Search for the cell housing the specified text and yield its (X, Y) center coordinate. 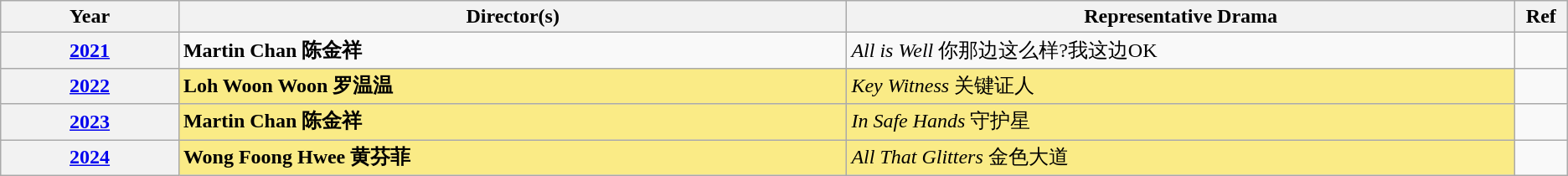
2024 (90, 158)
Representative Drama (1181, 17)
2021 (90, 50)
Key Witness 关键证人 (1181, 85)
2023 (90, 122)
Loh Woon Woon 罗温温 (513, 85)
All is Well 你那边这么样?我这边OK (1181, 50)
Wong Foong Hwee 黄芬菲 (513, 158)
In Safe Hands 守护星 (1181, 122)
All That Glitters 金色大道 (1181, 158)
2022 (90, 85)
Year (90, 17)
Ref (1541, 17)
Director(s) (513, 17)
